Identify which cell holds the provided text, then report its [X, Y] central coordinate. 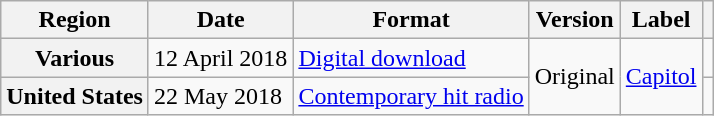
Date [220, 20]
Original [574, 77]
Format [411, 20]
United States [75, 96]
Label [661, 20]
Capitol [661, 77]
Version [574, 20]
Region [75, 20]
Various [75, 58]
Contemporary hit radio [411, 96]
Digital download [411, 58]
12 April 2018 [220, 58]
22 May 2018 [220, 96]
